Return the [x, y] coordinate for the center point of the cell that contains the specified text.  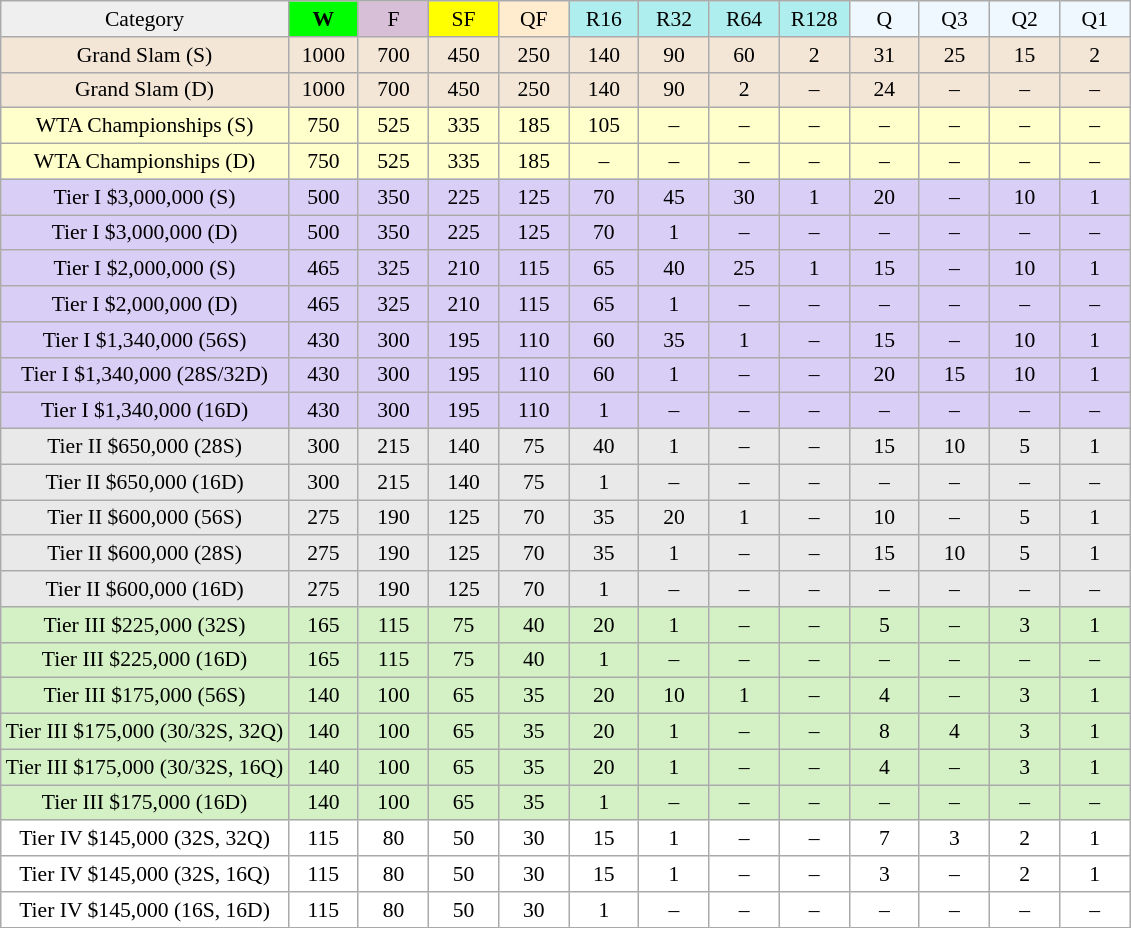
105 [604, 126]
R32 [674, 19]
Tier III $175,000 (30/32S, 16Q) [145, 767]
R16 [604, 19]
Tier II $650,000 (28S) [145, 447]
Tier I $1,340,000 (16D) [145, 411]
Tier III $175,000 (30/32S, 32Q) [145, 732]
Tier III $175,000 (16D) [145, 803]
24 [884, 90]
Grand Slam (D) [145, 90]
Tier I $2,000,000 (D) [145, 304]
7 [884, 839]
R64 [744, 19]
WTA Championships (D) [145, 162]
Tier I $3,000,000 (D) [145, 233]
Tier II $600,000 (16D) [145, 589]
F [393, 19]
Q3 [954, 19]
R128 [814, 19]
QF [534, 19]
Tier III $225,000 (16D) [145, 660]
Tier IV $145,000 (32S, 32Q) [145, 839]
WTA Championships (S) [145, 126]
Q [884, 19]
Tier IV $145,000 (16S, 16D) [145, 910]
Grand Slam (S) [145, 55]
Tier II $600,000 (56S) [145, 518]
W [323, 19]
31 [884, 55]
Tier IV $145,000 (32S, 16Q) [145, 874]
Q2 [1025, 19]
45 [674, 197]
Tier I $1,340,000 (28S/32D) [145, 375]
8 [884, 732]
Tier III $225,000 (32S) [145, 625]
Tier II $650,000 (16D) [145, 482]
Tier I $2,000,000 (S) [145, 269]
Tier III $175,000 (56S) [145, 696]
Category [145, 19]
Q1 [1095, 19]
Tier I $3,000,000 (S) [145, 197]
Tier II $600,000 (28S) [145, 554]
SF [464, 19]
Tier I $1,340,000 (56S) [145, 340]
